Pinpoint the cell where the given text exists, returning its [X, Y] midpoint coordinate. 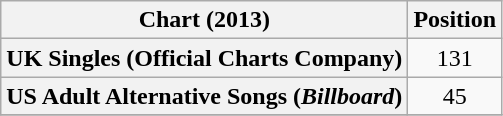
Chart (2013) [204, 20]
45 [455, 96]
Position [455, 20]
131 [455, 58]
US Adult Alternative Songs (Billboard) [204, 96]
UK Singles (Official Charts Company) [204, 58]
